Search for the cell housing the specified text and yield its (x, y) center coordinate. 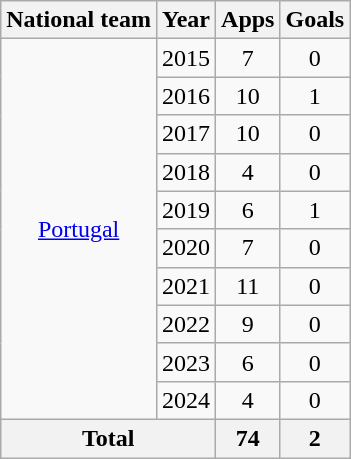
2015 (186, 58)
9 (248, 324)
2016 (186, 96)
Total (108, 438)
11 (248, 286)
Apps (248, 20)
2020 (186, 248)
Year (186, 20)
2023 (186, 362)
2019 (186, 210)
National team (79, 20)
2022 (186, 324)
Goals (315, 20)
2018 (186, 172)
2024 (186, 400)
74 (248, 438)
2021 (186, 286)
2 (315, 438)
2017 (186, 134)
Portugal (79, 230)
